Return the [x, y] coordinate for the center point of the cell that contains the specified text.  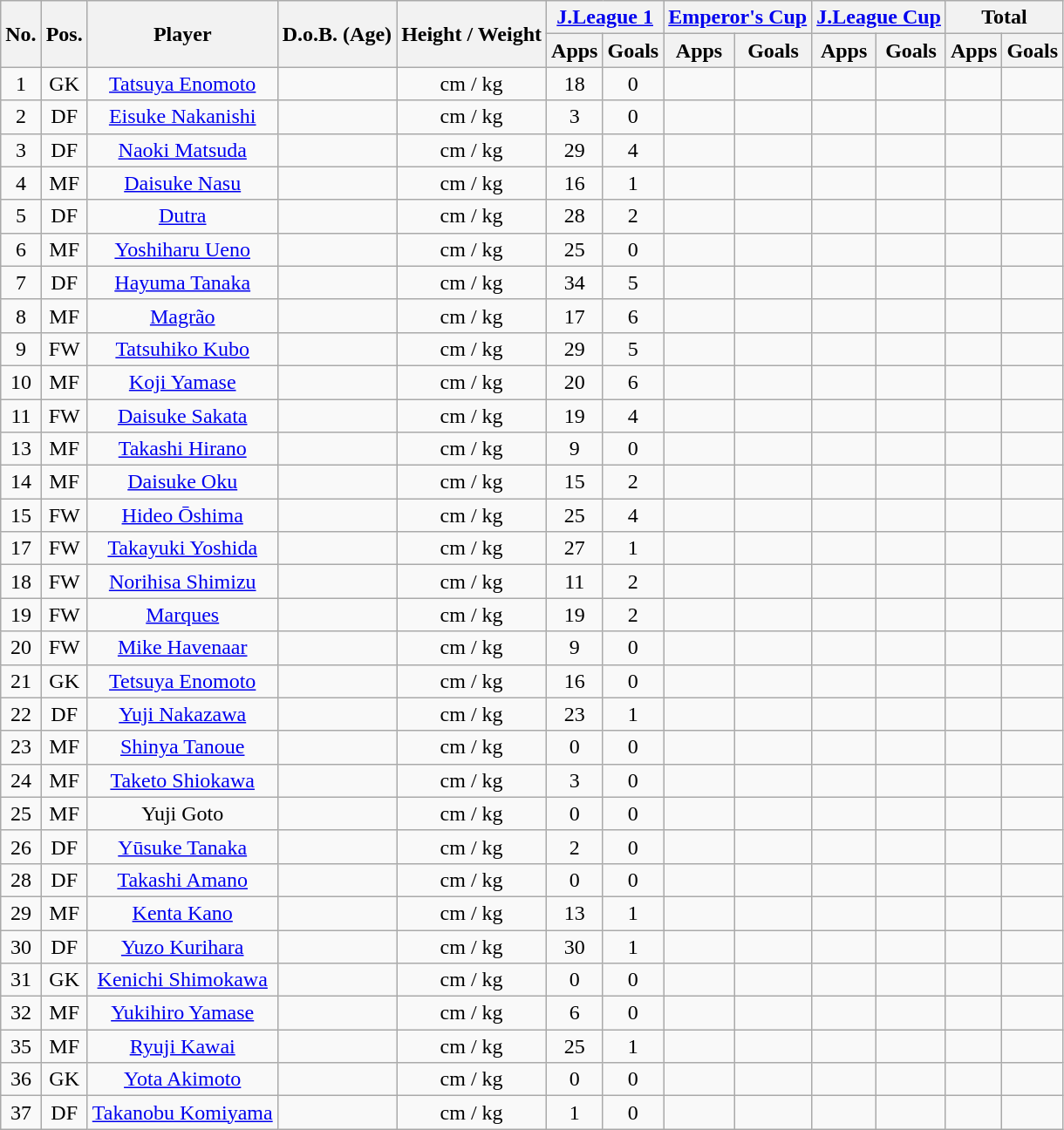
Emperor's Cup [738, 17]
Kenichi Shimokawa [182, 980]
Yuzo Kurihara [182, 946]
Dutra [182, 216]
Takashi Amano [182, 880]
Eisuke Nakanishi [182, 117]
Yuji Nakazawa [182, 714]
Marques [182, 615]
No. [21, 34]
Takanobu Komiyama [182, 1113]
Yūsuke Tanaka [182, 847]
Tatsuhiko Kubo [182, 349]
Ryuji Kawai [182, 1046]
7 [21, 282]
Mike Havenaar [182, 648]
27 [575, 548]
35 [21, 1046]
J.League Cup [879, 17]
Takayuki Yoshida [182, 548]
J.League 1 [605, 17]
21 [21, 681]
31 [21, 980]
Height / Weight [472, 34]
10 [21, 382]
Yoshiharu Ueno [182, 249]
Player [182, 34]
Daisuke Nasu [182, 183]
D.o.B. (Age) [337, 34]
Shinya Tanoue [182, 747]
Takashi Hirano [182, 449]
Pos. [65, 34]
Hayuma Tanaka [182, 282]
26 [21, 847]
Norihisa Shimizu [182, 582]
Magrão [182, 316]
Hideo Ōshima [182, 515]
Koji Yamase [182, 382]
Yuji Goto [182, 813]
Daisuke Oku [182, 482]
34 [575, 282]
Kenta Kano [182, 913]
22 [21, 714]
Tatsuya Enomoto [182, 84]
Taketo Shiokawa [182, 780]
14 [21, 482]
32 [21, 1013]
24 [21, 780]
37 [21, 1113]
36 [21, 1079]
Yota Akimoto [182, 1079]
Tetsuya Enomoto [182, 681]
Naoki Matsuda [182, 150]
Total [1004, 17]
8 [21, 316]
Yukihiro Yamase [182, 1013]
Daisuke Sakata [182, 416]
